Provide the (x, y) coordinate of the cell's center where the given text is located.  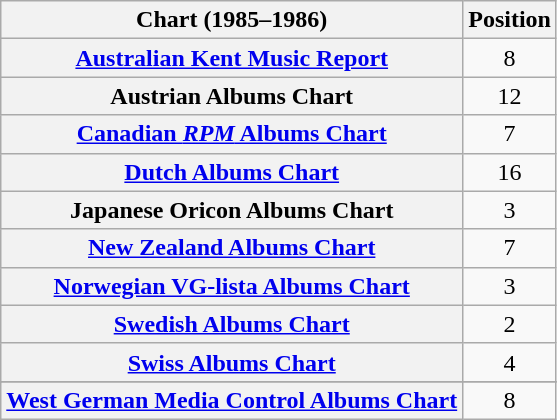
Dutch Albums Chart (232, 172)
Japanese Oricon Albums Chart (232, 210)
16 (510, 172)
Canadian RPM Albums Chart (232, 134)
Norwegian VG-lista Albums Chart (232, 286)
New Zealand Albums Chart (232, 248)
Australian Kent Music Report (232, 58)
Position (510, 20)
West German Media Control Albums Chart (232, 400)
12 (510, 96)
Chart (1985–1986) (232, 20)
Austrian Albums Chart (232, 96)
Swiss Albums Chart (232, 362)
2 (510, 324)
Swedish Albums Chart (232, 324)
4 (510, 362)
